Find where the given text appears and provide that cell's center as (X, Y) coordinate. 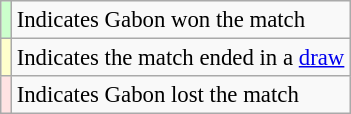
Indicates Gabon lost the match (180, 95)
Indicates the match ended in a draw (180, 58)
Indicates Gabon won the match (180, 20)
